Provide the (X, Y) coordinate of the cell's center where the given text is located.  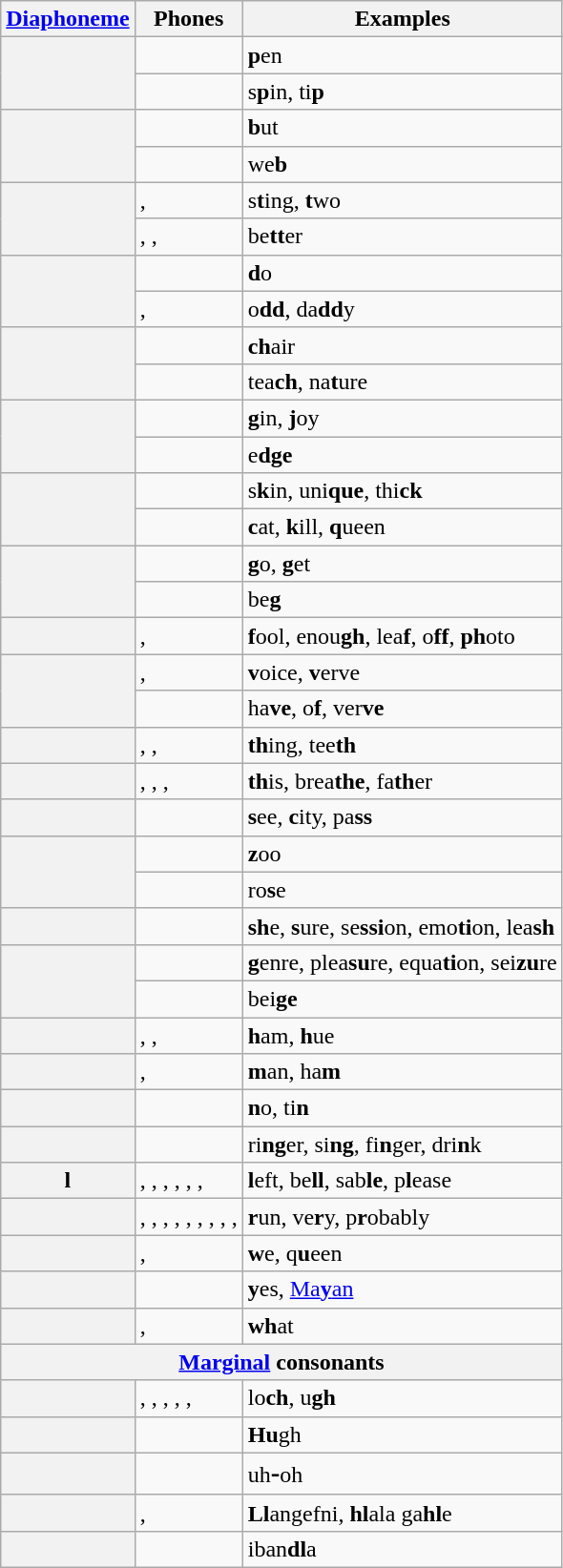
Phones (189, 19)
, , , (189, 781)
, , , , , , (189, 1181)
, , , , , (189, 1398)
do (403, 273)
ibandla (403, 1549)
cat, kill, queen (403, 527)
no, tin (403, 1108)
fool, enough, leaf, off, photo (403, 636)
have, of, verve (403, 709)
sting, two (403, 200)
rose (403, 890)
left, bell, sable, please (403, 1181)
Hugh (403, 1434)
skin, unique, thick (403, 491)
Diaphoneme (68, 19)
chair (403, 345)
Llangefni, hlala gahle (403, 1513)
ringer, sing, finger, drink (403, 1145)
genre, pleasure, equation, seizure (403, 962)
loch, ugh (403, 1398)
beg (403, 600)
see, city, pass (403, 817)
yes, Mayan (403, 1289)
web (403, 164)
ham, hue (403, 1035)
thing, teeth (403, 745)
go, get (403, 564)
what (403, 1326)
but (403, 128)
this, breathe, father (403, 781)
Marginal consonants (281, 1362)
odd, daddy (403, 309)
l (68, 1181)
voice, verve (403, 672)
uh-oh (403, 1474)
zoo (403, 854)
beige (403, 999)
teach, nature (403, 382)
gin, joy (403, 418)
pen (403, 55)
spin, tip (403, 92)
edge (403, 455)
man, ham (403, 1072)
better (403, 237)
run, very, probably (403, 1217)
she, sure, session, emotion, leash (403, 926)
Examples (403, 19)
we, queen (403, 1253)
, , , , , , , , , (189, 1217)
